Locate the cell with the specified text and output its [x, y] center coordinate. 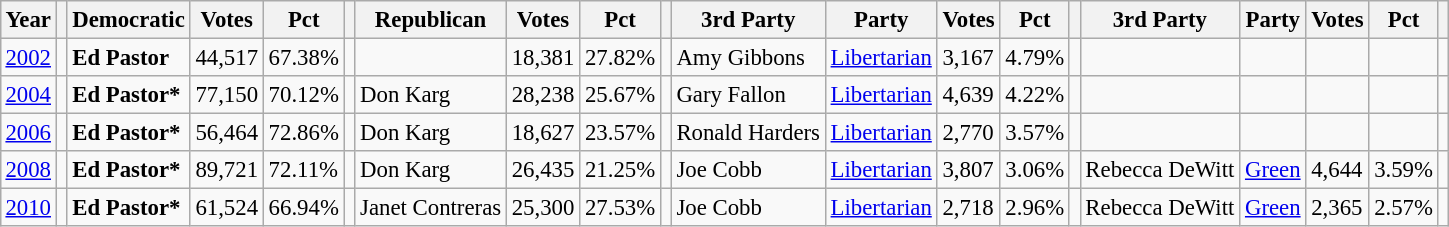
27.82% [620, 57]
89,721 [226, 170]
21.25% [620, 170]
72.86% [304, 133]
4.79% [1034, 57]
44,517 [226, 57]
2010 [28, 208]
4,644 [1338, 170]
72.11% [304, 170]
Ronald Harders [748, 133]
2006 [28, 133]
2,770 [968, 133]
4,639 [968, 95]
Janet Contreras [431, 208]
2008 [28, 170]
Ed Pastor [128, 57]
Republican [431, 20]
4.22% [1034, 95]
2002 [28, 57]
18,627 [542, 133]
3.57% [1034, 133]
25.67% [620, 95]
23.57% [620, 133]
Democratic [128, 20]
18,381 [542, 57]
56,464 [226, 133]
2,365 [1338, 208]
67.38% [304, 57]
77,150 [226, 95]
2,718 [968, 208]
Amy Gibbons [748, 57]
66.94% [304, 208]
25,300 [542, 208]
2004 [28, 95]
Year [28, 20]
27.53% [620, 208]
2.96% [1034, 208]
3.06% [1034, 170]
3.59% [1404, 170]
70.12% [304, 95]
26,435 [542, 170]
3,167 [968, 57]
3,807 [968, 170]
61,524 [226, 208]
2.57% [1404, 208]
Gary Fallon [748, 95]
28,238 [542, 95]
